Identify which cell holds the provided text, then report its [X, Y] central coordinate. 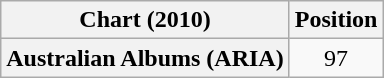
Position [336, 20]
Australian Albums (ARIA) [145, 58]
97 [336, 58]
Chart (2010) [145, 20]
